Extract the (X, Y) coordinate from the center of the cell holding the provided text.  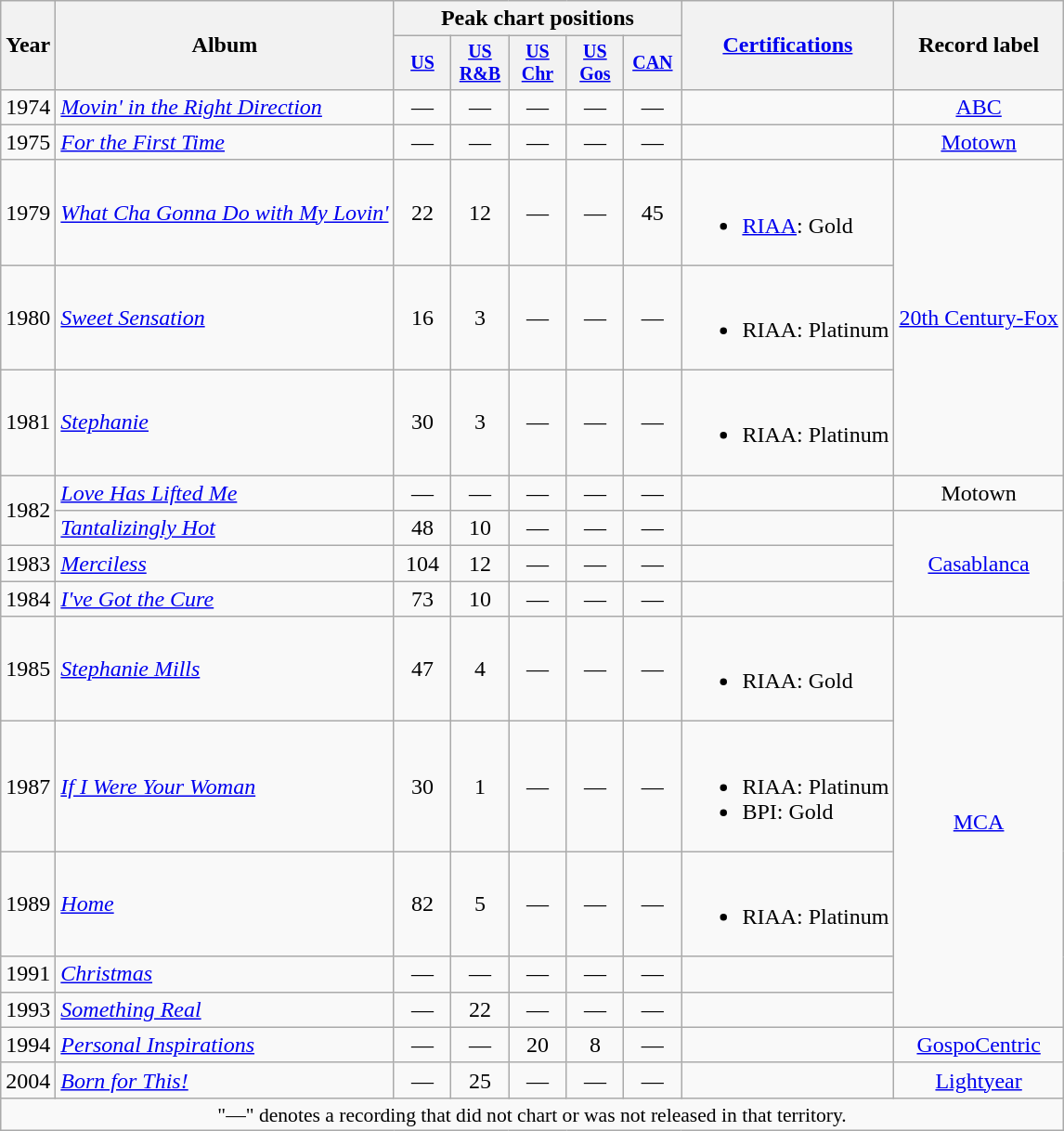
GospoCentric (979, 1045)
US (422, 63)
1980 (28, 318)
Year (28, 45)
Personal Inspirations (225, 1045)
16 (422, 318)
What Cha Gonna Do with My Lovin' (225, 212)
48 (422, 528)
Lightyear (979, 1080)
1984 (28, 599)
1983 (28, 564)
45 (653, 212)
Love Has Lifted Me (225, 493)
25 (480, 1080)
1989 (28, 904)
Peak chart positions (538, 19)
MCA (979, 822)
1987 (28, 786)
"—" denotes a recording that did not chart or was not released in that territory. (533, 1114)
82 (422, 904)
Tantalizingly Hot (225, 528)
USGos (595, 63)
Movin' in the Right Direction (225, 107)
Merciless (225, 564)
Stephanie Mills (225, 669)
1975 (28, 142)
20 (538, 1045)
4 (480, 669)
Stephanie (225, 423)
RIAA: PlatinumBPI: Gold (787, 786)
1 (480, 786)
Born for This! (225, 1080)
1979 (28, 212)
Home (225, 904)
8 (595, 1045)
73 (422, 599)
2004 (28, 1080)
1993 (28, 1009)
USR&B (480, 63)
Record label (979, 45)
Casablanca (979, 564)
Certifications (787, 45)
20th Century-Fox (979, 318)
USChr (538, 63)
Christmas (225, 974)
1994 (28, 1045)
For the First Time (225, 142)
5 (480, 904)
104 (422, 564)
1982 (28, 511)
Sweet Sensation (225, 318)
ABC (979, 107)
1991 (28, 974)
I've Got the Cure (225, 599)
Album (225, 45)
1981 (28, 423)
1985 (28, 669)
Something Real (225, 1009)
CAN (653, 63)
1974 (28, 107)
47 (422, 669)
If I Were Your Woman (225, 786)
